Return [X, Y] of the center of cell containing provided text 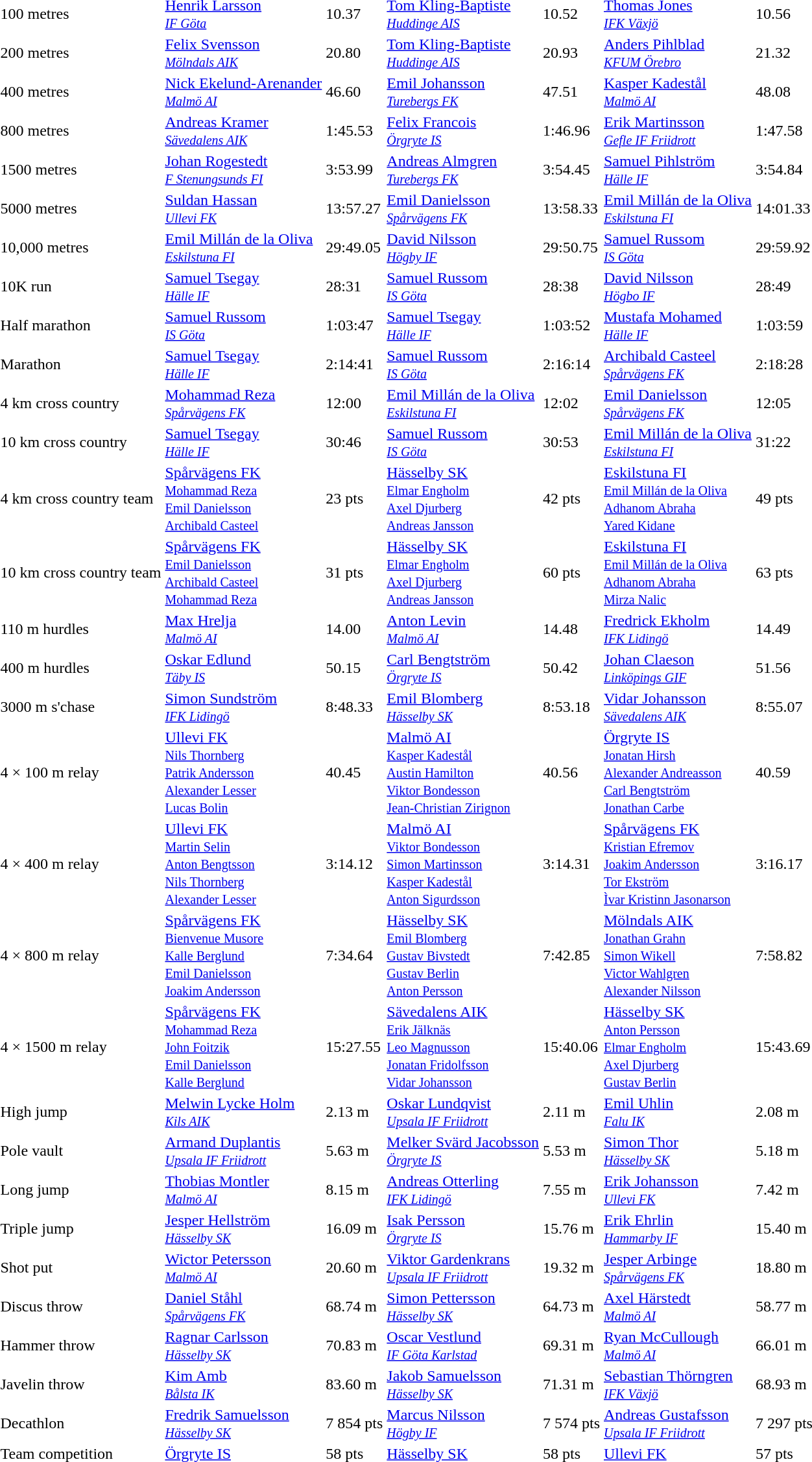
Carl BengtströmÖrgryte IS [463, 668]
46.60 [354, 92]
Jesper HellströmHässelby SK [244, 1229]
Wictor PeterssonMalmö AI [244, 1268]
3:14.31 [571, 864]
42 pts [571, 498]
Johan ClaesonLinköpings GIF [677, 668]
Kasper KadestålMalmö AI [677, 92]
30:53 [571, 443]
1:46.96 [571, 131]
7 854 pts [354, 1424]
Kim AmbBålsta IK [244, 1385]
Spårvägens FKKristian EfremovJoakim AnderssonTor EkströmÌvar Kristinn Jasonarson [677, 864]
29:50.75 [571, 248]
1:03:52 [571, 326]
Emil UhlinFalu IK [677, 1112]
Marcus NilssonHögby IF [463, 1424]
Simon PetterssonHässelby SK [463, 1307]
8:48.33 [354, 707]
Viktor GardenkransUpsala IF Friidrott [463, 1268]
Oskar EdlundTäby IS [244, 668]
14.48 [571, 629]
Mölndals AIKJonathan GrahnSimon WikellVictor WahlgrenAlexander Nilsson [677, 955]
1:03:47 [354, 326]
Nick Ekelund-ArenanderMalmö AI [244, 92]
70.83 m [354, 1346]
29:49.05 [354, 248]
7 574 pts [571, 1424]
Spårvägens FKBienvenue MusoreKalle BerglundEmil DanielssonJoakim Andersson [244, 955]
Spårvägens FKMohammad RezaJohn FoitzikEmil DanielssonKalle Berglund [244, 1047]
David NilssonHögbo IF [677, 287]
7.55 m [571, 1190]
15.76 m [571, 1229]
Eskilstuna FIEmil Millán de la OlivaAdhanom AbrahaYared Kidane [677, 498]
Fredrick EkholmIFK Lidingö [677, 629]
Emil JohanssonTurebergs FK [463, 92]
Oscar VestlundIF Göta Karlstad [463, 1346]
Ryan McCulloughMalmö AI [677, 1346]
Thobias MontlerMalmö AI [244, 1190]
Ullevi FKNils ThornbergPatrik AnderssonAlexander LesserLucas Bolin [244, 772]
Felix SvenssonMölndals AIK [244, 53]
50.15 [354, 668]
20.93 [571, 53]
Melwin Lycke HolmKils AIK [244, 1112]
64.73 m [571, 1307]
1:45.53 [354, 131]
Hässelby SKAnton PerssonElmar EngholmAxel DjurbergGustav Berlin [677, 1047]
Erik JohanssonUllevi FK [677, 1190]
7:34.64 [354, 955]
Tom Kling-BaptisteHuddinge AIS [463, 53]
13:57.27 [354, 209]
40.45 [354, 772]
5.53 m [571, 1151]
8.15 m [354, 1190]
19.32 m [571, 1268]
14.00 [354, 629]
3:54.45 [571, 170]
Felix FrancoisÖrgryte IS [463, 131]
Isak PerssonÖrgryte IS [463, 1229]
Archibald CasteelSpårvägens FK [677, 365]
31 pts [354, 572]
Malmö AIKasper KadestålAustin HamiltonViktor BondessonJean-Christian Zirignon [463, 772]
2:14:41 [354, 365]
5.63 m [354, 1151]
Daniel StåhlSpårvägens FK [244, 1307]
Jakob SamuelssonHässelby SK [463, 1385]
Ragnar CarlssonHässelby SK [244, 1346]
Emil BlombergHässelby SK [463, 707]
23 pts [354, 498]
Vidar JohanssonSävedalens AIK [677, 707]
40.56 [571, 772]
71.31 m [571, 1385]
Andreas AlmgrenTurebergs FK [463, 170]
69.31 m [571, 1346]
3:14.12 [354, 864]
Max HreljaMalmö AI [244, 629]
7:42.85 [571, 955]
Andreas OtterlingIFK Lidingö [463, 1190]
Anders PihlbladKFUM Örebro [677, 53]
Eskilstuna FIEmil Millán de la OlivaAdhanom AbrahaMirza Nalic [677, 572]
15:27.55 [354, 1047]
David NilssonHögby IF [463, 248]
50.42 [571, 668]
20.80 [354, 53]
Oskar LundqvistUpsala IF Friidrott [463, 1112]
Ullevi FKMartin SelinAnton BengtssonNils ThornbergAlexander Lesser [244, 864]
28:38 [571, 287]
Andreas KramerSävedalens AIK [244, 131]
Anton LevinMalmö AI [463, 629]
68.74 m [354, 1307]
Mustafa MohamedHälle IF [677, 326]
Spårvägens FKMohammad RezaEmil DanielssonArchibald Casteel [244, 498]
Simon ThorHässelby SK [677, 1151]
Erik EhrlinHammarby IF [677, 1229]
15:40.06 [571, 1047]
30:46 [354, 443]
Melker Svärd JacobssonÖrgryte IS [463, 1151]
Johan RogestedtF Stenungsunds FI [244, 170]
Erik MartinssonGefle IF Friidrott [677, 131]
12:02 [571, 404]
Samuel PihlströmHälle IF [677, 170]
Armand DuplantisUpsala IF Friidrott [244, 1151]
Andreas GustafssonUpsala IF Friidrott [677, 1424]
Suldan HassanUllevi FK [244, 209]
Sebastian ThörngrenIFK Växjö [677, 1385]
8:53.18 [571, 707]
Spårvägens FKEmil DanielssonArchibald CasteelMohammad Reza [244, 572]
2.11 m [571, 1112]
20.60 m [354, 1268]
Malmö AIViktor BondessonSimon MartinssonKasper KadestålAnton Sigurdsson [463, 864]
2:16:14 [571, 365]
83.60 m [354, 1385]
13:58.33 [571, 209]
3:53.99 [354, 170]
28:31 [354, 287]
16.09 m [354, 1229]
2.13 m [354, 1112]
47.51 [571, 92]
Jesper ArbingeSpårvägens FK [677, 1268]
Mohammad RezaSpårvägens FK [244, 404]
Sävedalens AIKErik JälknäsLeo MagnussonJonatan FridolfssonVidar Johansson [463, 1047]
Simon SundströmIFK Lidingö [244, 707]
Axel HärstedtMalmö AI [677, 1307]
Örgryte ISJonatan HirshAlexander AndreassonCarl BengtströmJonathan Carbe [677, 772]
60 pts [571, 572]
Hässelby SKEmil BlombergGustav BivstedtGustav BerlinAnton Persson [463, 955]
Fredrik SamuelssonHässelby SK [244, 1424]
12:00 [354, 404]
